Identify which cell holds the provided text, then report its [x, y] central coordinate. 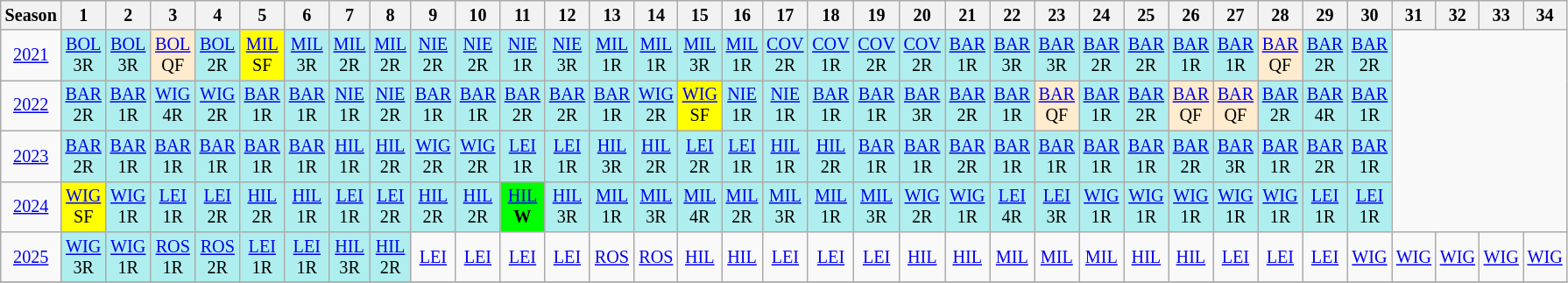
34 [1545, 16]
LEI4R [1013, 207]
13 [611, 16]
19 [877, 16]
LEI3R [1056, 207]
6 [307, 16]
2023 [32, 156]
12 [568, 16]
32 [1458, 16]
15 [700, 16]
4 [217, 16]
7 [350, 16]
29 [1324, 16]
21 [967, 16]
2 [128, 16]
24 [1102, 16]
MILSF [263, 55]
23 [1056, 16]
1 [84, 16]
30 [1370, 16]
WIG3R [84, 258]
10 [478, 16]
28 [1281, 16]
BOLQF [173, 55]
2025 [32, 258]
ROS1R [173, 258]
20 [922, 16]
25 [1146, 16]
ROS2R [217, 258]
5 [263, 16]
8 [391, 16]
31 [1414, 16]
MIL4R [700, 207]
26 [1191, 16]
Season [32, 16]
NIE3R [568, 55]
9 [433, 16]
WIG4R [173, 106]
2022 [32, 106]
3 [173, 16]
22 [1013, 16]
2024 [32, 207]
27 [1235, 16]
2021 [32, 55]
18 [830, 16]
11 [522, 16]
33 [1501, 16]
BOL2R [217, 55]
16 [743, 16]
14 [656, 16]
BAR4R [1324, 106]
HILW [522, 207]
17 [785, 16]
COV1R [830, 55]
